Provide the [x, y] coordinate of the cell's center where the given text is located.  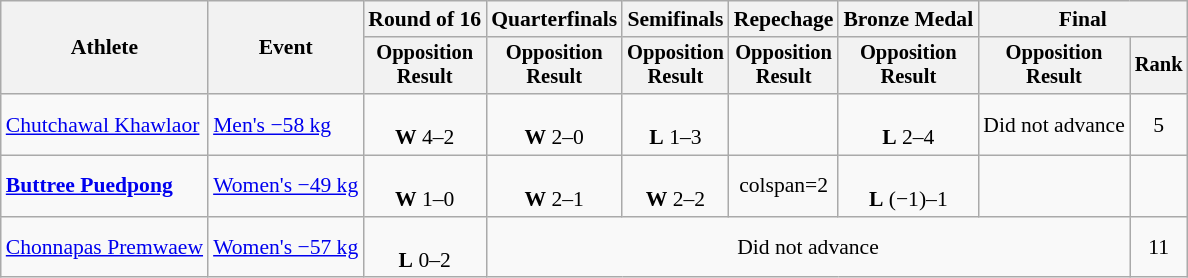
L 0–2 [424, 248]
W 2–2 [676, 186]
Women's −57 kg [286, 248]
Buttree Puedpong [104, 186]
L (−1)–1 [908, 186]
Repechage [784, 19]
Athlete [104, 48]
Final [1082, 19]
Event [286, 48]
Semifinals [676, 19]
W 2–1 [554, 186]
Bronze Medal [908, 19]
5 [1159, 124]
W 4–2 [424, 124]
L 1–3 [676, 124]
Chutchawal Khawlaor [104, 124]
Chonnapas Premwaew [104, 248]
colspan=2 [784, 186]
11 [1159, 248]
L 2–4 [908, 124]
W 2–0 [554, 124]
Quarterfinals [554, 19]
W 1–0 [424, 186]
Round of 16 [424, 19]
Women's −49 kg [286, 186]
Rank [1159, 66]
Men's −58 kg [286, 124]
